Capture the cell that displays the provided text and extract its (X, Y) central coordinate. 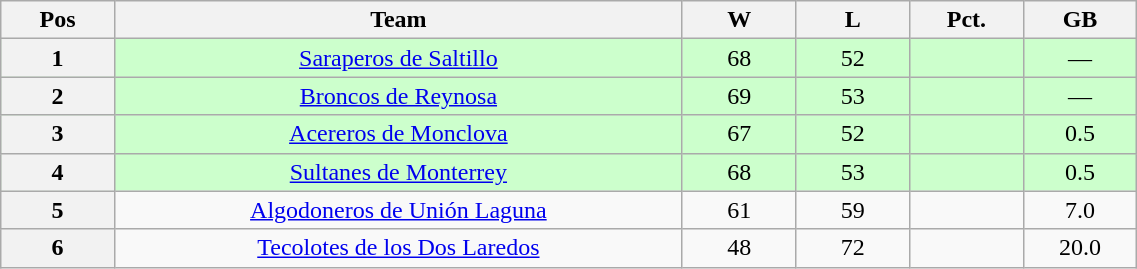
48 (739, 248)
Pct. (967, 20)
3 (58, 134)
Algodoneros de Unión Laguna (398, 210)
Team (398, 20)
72 (853, 248)
7.0 (1080, 210)
GB (1080, 20)
69 (739, 96)
Tecolotes de los Dos Laredos (398, 248)
2 (58, 96)
67 (739, 134)
Sultanes de Monterrey (398, 172)
20.0 (1080, 248)
W (739, 20)
59 (853, 210)
4 (58, 172)
5 (58, 210)
61 (739, 210)
Acereros de Monclova (398, 134)
1 (58, 58)
L (853, 20)
Pos (58, 20)
Broncos de Reynosa (398, 96)
6 (58, 248)
Saraperos de Saltillo (398, 58)
